Search for the cell housing the specified text and yield its [x, y] center coordinate. 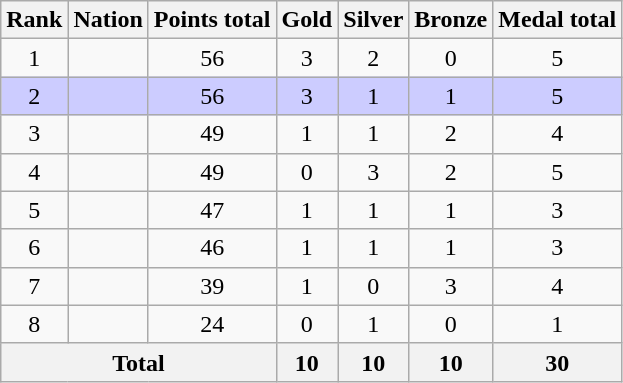
7 [34, 286]
Silver [374, 20]
46 [212, 248]
Nation [108, 20]
47 [212, 210]
24 [212, 324]
30 [558, 362]
Rank [34, 20]
8 [34, 324]
39 [212, 286]
Bronze [451, 20]
Gold [307, 20]
Medal total [558, 20]
Total [138, 362]
Points total [212, 20]
6 [34, 248]
